Output the [X, Y] coordinate of the center of the cell containing the given text.  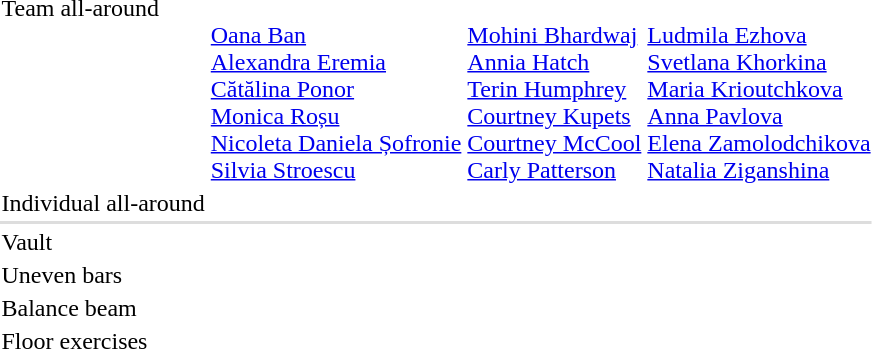
Vault [103, 242]
Uneven bars [103, 275]
Individual all-around [103, 203]
Balance beam [103, 308]
